Output the (X, Y) coordinate of the center of the cell containing the given text.  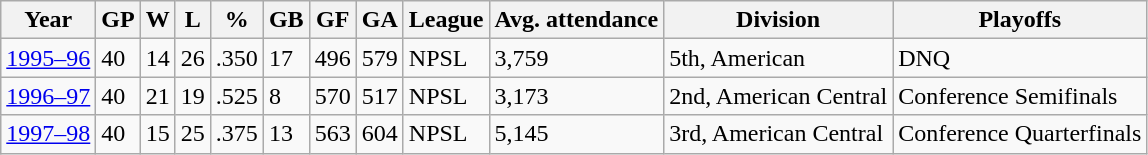
1996–97 (48, 96)
5th, American (778, 58)
21 (158, 96)
Conference Quarterfinals (1020, 134)
15 (158, 134)
% (236, 20)
DNQ (1020, 58)
13 (286, 134)
Conference Semifinals (1020, 96)
579 (380, 58)
17 (286, 58)
GA (380, 20)
19 (192, 96)
3rd, American Central (778, 134)
Year (48, 20)
GB (286, 20)
570 (332, 96)
517 (380, 96)
2nd, American Central (778, 96)
League (446, 20)
496 (332, 58)
.525 (236, 96)
25 (192, 134)
563 (332, 134)
604 (380, 134)
5,145 (576, 134)
.350 (236, 58)
Avg. attendance (576, 20)
L (192, 20)
W (158, 20)
GP (118, 20)
3,173 (576, 96)
Division (778, 20)
8 (286, 96)
1995–96 (48, 58)
14 (158, 58)
3,759 (576, 58)
GF (332, 20)
26 (192, 58)
1997–98 (48, 134)
.375 (236, 134)
Playoffs (1020, 20)
